Locate the cell with the specified text and output its (x, y) center coordinate. 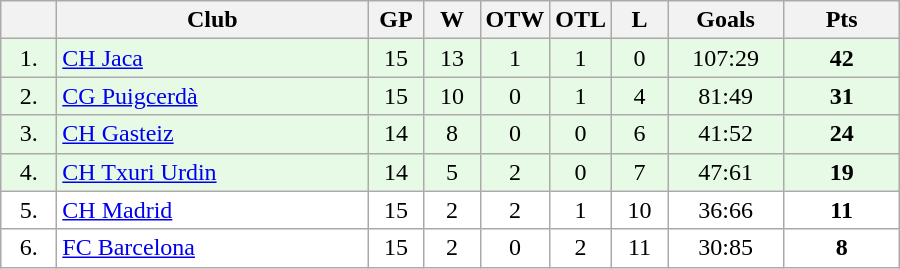
19 (842, 172)
36:66 (726, 210)
13 (452, 58)
CG Puigcerdà (212, 96)
41:52 (726, 134)
5. (29, 210)
5 (452, 172)
CH Jaca (212, 58)
7 (640, 172)
GP (396, 20)
Pts (842, 20)
CH Txuri Urdin (212, 172)
30:85 (726, 248)
CH Madrid (212, 210)
L (640, 20)
47:61 (726, 172)
W (452, 20)
CH Gasteiz (212, 134)
1. (29, 58)
Goals (726, 20)
Club (212, 20)
81:49 (726, 96)
107:29 (726, 58)
4 (640, 96)
3. (29, 134)
4. (29, 172)
FC Barcelona (212, 248)
24 (842, 134)
2. (29, 96)
31 (842, 96)
6 (640, 134)
OTW (515, 20)
OTL (581, 20)
6. (29, 248)
42 (842, 58)
